Pinpoint the cell where the given text exists, returning its (x, y) midpoint coordinate. 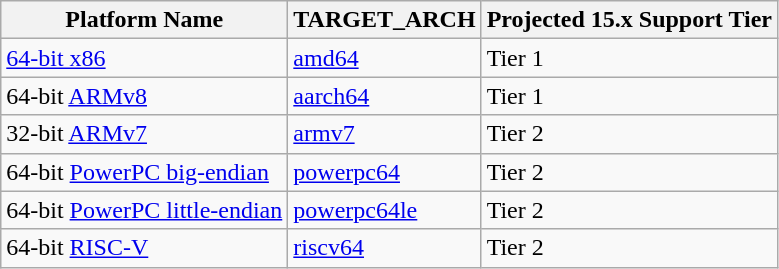
amd64 (384, 58)
powerpc64 (384, 172)
powerpc64le (384, 210)
32-bit ARMv7 (144, 134)
TARGET_ARCH (384, 20)
64-bit x86 (144, 58)
riscv64 (384, 248)
64-bit PowerPC big-endian (144, 172)
armv7 (384, 134)
64-bit ARMv8 (144, 96)
64-bit PowerPC little-endian (144, 210)
aarch64 (384, 96)
64-bit RISC-V (144, 248)
Platform Name (144, 20)
Projected 15.x Support Tier (629, 20)
